Search for the cell housing the specified text and yield its [x, y] center coordinate. 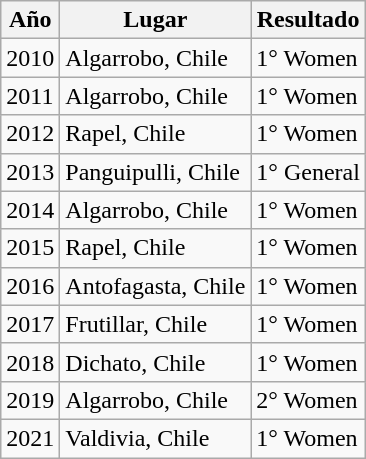
Panguipulli, Chile [156, 172]
Lugar [156, 20]
2016 [30, 286]
2018 [30, 362]
2021 [30, 438]
2010 [30, 58]
Valdivia, Chile [156, 438]
1° General [308, 172]
2014 [30, 210]
2013 [30, 172]
2012 [30, 134]
2011 [30, 96]
2019 [30, 400]
2017 [30, 324]
Año [30, 20]
Dichato, Chile [156, 362]
2015 [30, 248]
Frutillar, Chile [156, 324]
Resultado [308, 20]
Antofagasta, Chile [156, 286]
2° Women [308, 400]
